Capture the cell that displays the provided text and extract its (x, y) central coordinate. 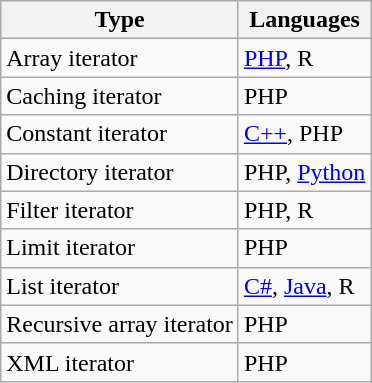
PHP, Python (304, 172)
C#, Java, R (304, 286)
XML iterator (120, 362)
Directory iterator (120, 172)
Array iterator (120, 58)
Recursive array iterator (120, 324)
Filter iterator (120, 210)
Limit iterator (120, 248)
Languages (304, 20)
C++, PHP (304, 134)
Constant iterator (120, 134)
List iterator (120, 286)
Type (120, 20)
Caching iterator (120, 96)
